Output the (X, Y) coordinate of the center of the cell containing the given text.  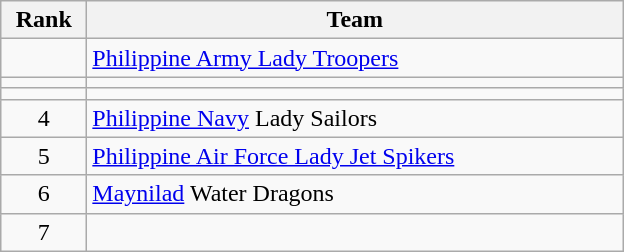
Rank (44, 20)
Philippine Army Lady Troopers (355, 58)
Maynilad Water Dragons (355, 194)
Team (355, 20)
4 (44, 118)
5 (44, 156)
7 (44, 232)
Philippine Navy Lady Sailors (355, 118)
Philippine Air Force Lady Jet Spikers (355, 156)
6 (44, 194)
